Extract the [X, Y] coordinate from the center of the cell holding the provided text.  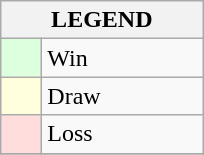
LEGEND [102, 20]
Win [122, 58]
Loss [122, 134]
Draw [122, 96]
